Extract the (x, y) coordinate from the center of the cell holding the provided text.  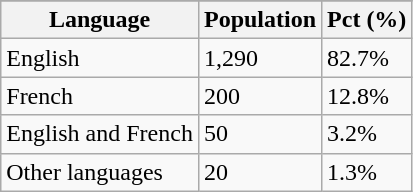
1,290 (260, 58)
English and French (100, 134)
Other languages (100, 172)
Population (260, 20)
1.3% (367, 172)
Pct (%) (367, 20)
82.7% (367, 58)
200 (260, 96)
20 (260, 172)
English (100, 58)
12.8% (367, 96)
50 (260, 134)
Language (100, 20)
French (100, 96)
3.2% (367, 134)
